Determine the [x, y] coordinate at the center of the cell enclosing the given text.  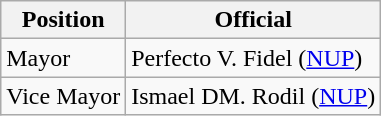
Official [254, 20]
Ismael DM. Rodil (NUP) [254, 96]
Mayor [64, 58]
Vice Mayor [64, 96]
Perfecto V. Fidel (NUP) [254, 58]
Position [64, 20]
